Return [x, y] of the center of cell containing provided text 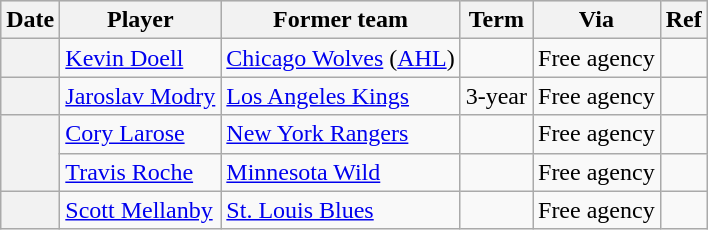
Date [30, 20]
Los Angeles Kings [340, 96]
Ref [684, 20]
Cory Larose [140, 134]
3-year [496, 96]
Kevin Doell [140, 58]
Minnesota Wild [340, 172]
Scott Mellanby [140, 210]
St. Louis Blues [340, 210]
Term [496, 20]
Former team [340, 20]
Jaroslav Modry [140, 96]
New York Rangers [340, 134]
Travis Roche [140, 172]
Player [140, 20]
Chicago Wolves (AHL) [340, 58]
Via [596, 20]
